For the text-containing cell, return its midpoint in [x, y] coordinate format. 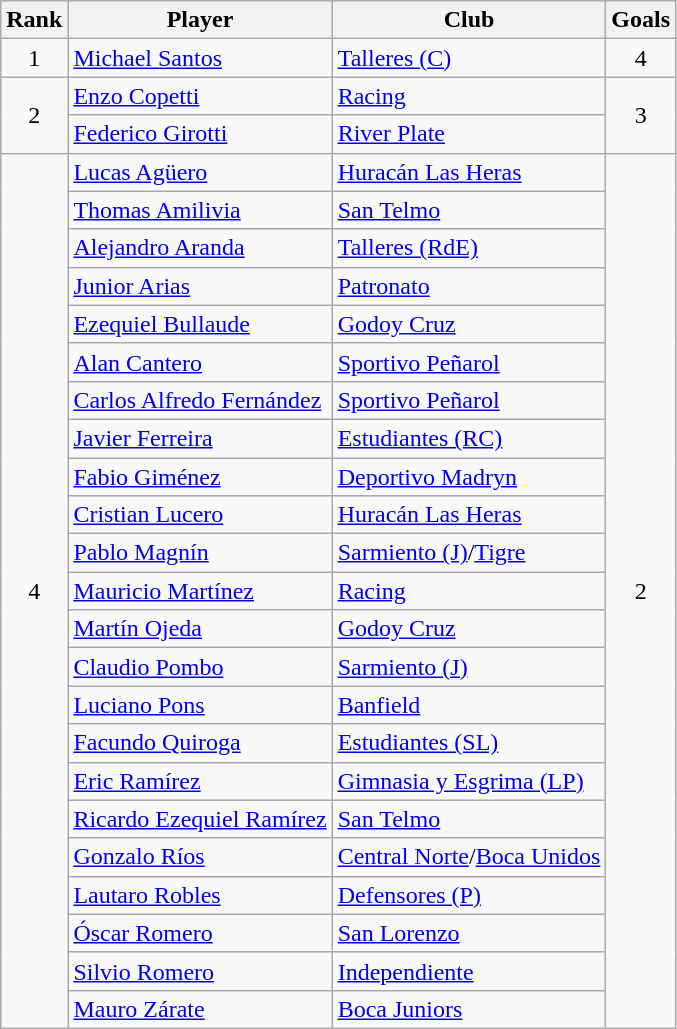
Junior Arias [200, 286]
San Lorenzo [469, 933]
Banfield [469, 705]
Mauricio Martínez [200, 591]
Alan Cantero [200, 362]
Martín Ojeda [200, 629]
3 [641, 115]
Talleres (RdE) [469, 248]
Deportivo Madryn [469, 477]
Estudiantes (SL) [469, 743]
Patronato [469, 286]
Ricardo Ezequiel Ramírez [200, 819]
Javier Ferreira [200, 438]
Óscar Romero [200, 933]
Federico Girotti [200, 134]
Gonzalo Ríos [200, 857]
Lautaro Robles [200, 895]
Claudio Pombo [200, 667]
Facundo Quiroga [200, 743]
Talleres (C) [469, 58]
Fabio Giménez [200, 477]
Goals [641, 20]
Silvio Romero [200, 971]
Mauro Zárate [200, 1009]
Pablo Magnín [200, 553]
Sarmiento (J) [469, 667]
Cristian Lucero [200, 515]
River Plate [469, 134]
Lucas Agüero [200, 172]
Luciano Pons [200, 705]
Thomas Amilivia [200, 210]
Michael Santos [200, 58]
Alejandro Aranda [200, 248]
Sarmiento (J)/Tigre [469, 553]
Defensores (P) [469, 895]
Estudiantes (RC) [469, 438]
Eric Ramírez [200, 781]
Ezequiel Bullaude [200, 324]
Rank [34, 20]
Player [200, 20]
Gimnasia y Esgrima (LP) [469, 781]
Enzo Copetti [200, 96]
1 [34, 58]
Club [469, 20]
Boca Juniors [469, 1009]
Carlos Alfredo Fernández [200, 400]
Independiente [469, 971]
Central Norte/Boca Unidos [469, 857]
